Pinpoint the cell where the given text exists, returning its (X, Y) midpoint coordinate. 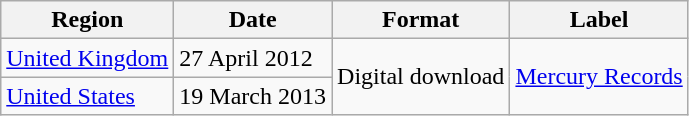
Format (421, 20)
Region (88, 20)
Digital download (421, 77)
19 March 2013 (253, 96)
United States (88, 96)
27 April 2012 (253, 58)
United Kingdom (88, 58)
Mercury Records (599, 77)
Label (599, 20)
Date (253, 20)
